Extract the [X, Y] coordinate from the center of the cell holding the provided text.  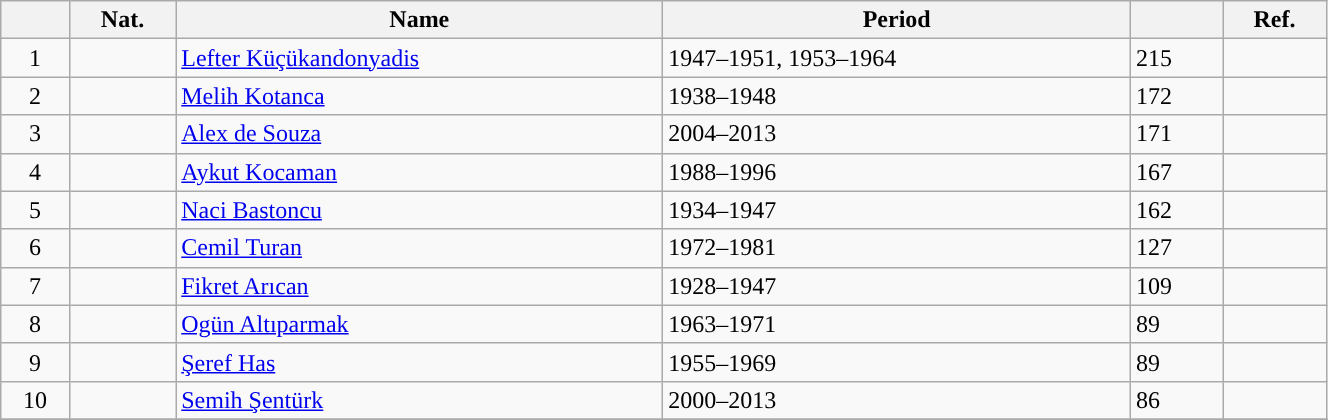
127 [1177, 248]
3 [36, 134]
162 [1177, 210]
Ref. [1275, 20]
Melih Kotanca [420, 96]
Period [897, 20]
1 [36, 58]
2004–2013 [897, 134]
Nat. [122, 20]
6 [36, 248]
215 [1177, 58]
2000–2013 [897, 400]
10 [36, 400]
1947–1951, 1953–1964 [897, 58]
Lefter Küçükandonyadis [420, 58]
172 [1177, 96]
4 [36, 172]
Aykut Kocaman [420, 172]
Cemil Turan [420, 248]
1938–1948 [897, 96]
86 [1177, 400]
2 [36, 96]
9 [36, 362]
1972–1981 [897, 248]
8 [36, 324]
1988–1996 [897, 172]
1955–1969 [897, 362]
Alex de Souza [420, 134]
1928–1947 [897, 286]
Name [420, 20]
Fikret Arıcan [420, 286]
1934–1947 [897, 210]
1963–1971 [897, 324]
167 [1177, 172]
5 [36, 210]
109 [1177, 286]
Semih Şentürk [420, 400]
Şeref Has [420, 362]
171 [1177, 134]
Naci Bastoncu [420, 210]
Ogün Altıparmak [420, 324]
7 [36, 286]
